Extract the [X, Y] coordinate from the center of the cell holding the provided text.  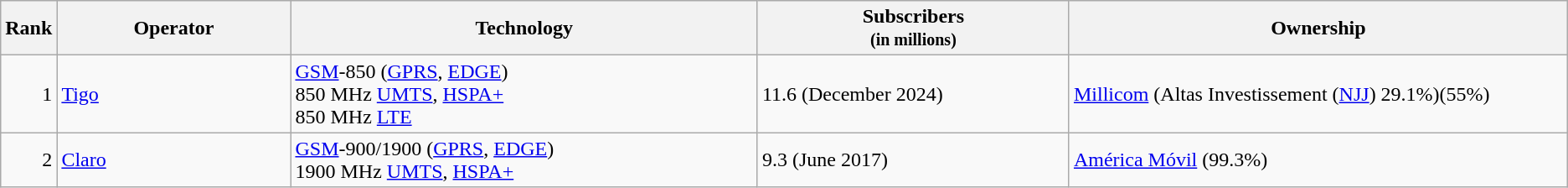
Subscribers(in millions) [913, 29]
GSM-850 (GPRS, EDGE)850 MHz UMTS, HSPA+850 MHz LTE [524, 94]
1 [28, 94]
Ownership [1318, 29]
Millicom (Altas Investissement (NJJ) 29.1%)(55%) [1318, 94]
11.6 (December 2024) [913, 94]
Technology [524, 29]
9.3 (June 2017) [913, 159]
Operator [174, 29]
Tigo [174, 94]
Rank [28, 29]
América Móvil (99.3%) [1318, 159]
2 [28, 159]
Claro [174, 159]
GSM-900/1900 (GPRS, EDGE)1900 MHz UMTS, HSPA+ [524, 159]
